Output the [x, y] coordinate of the center of the cell containing the given text.  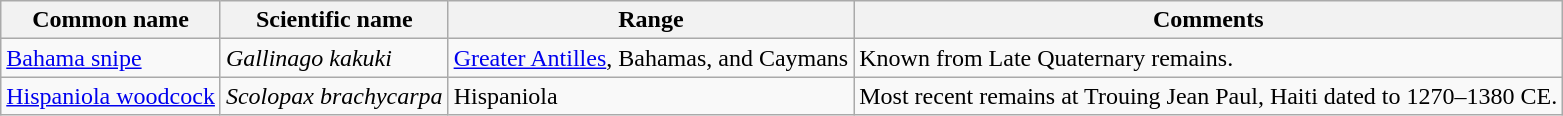
Range [651, 20]
Bahama snipe [111, 58]
Greater Antilles, Bahamas, and Caymans [651, 58]
Hispaniola woodcock [111, 96]
Common name [111, 20]
Most recent remains at Trouing Jean Paul, Haiti dated to 1270–1380 CE. [1208, 96]
Gallinago kakuki [334, 58]
Hispaniola [651, 96]
Comments [1208, 20]
Known from Late Quaternary remains. [1208, 58]
Scolopax brachycarpa [334, 96]
Scientific name [334, 20]
